Find where the given text appears and provide that cell's center as (x, y) coordinate. 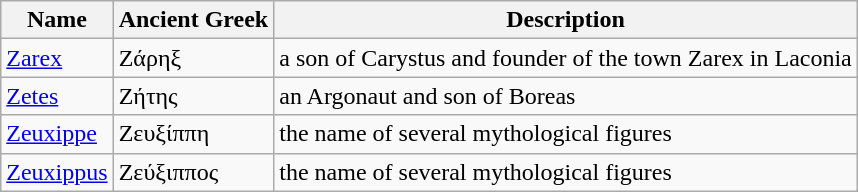
an Argonaut and son of Boreas (566, 96)
Ancient Greek (194, 20)
Zetes (57, 96)
Zeuxippus (57, 172)
Name (57, 20)
Ζεύξιππος (194, 172)
Ζάρηξ (194, 58)
Zarex (57, 58)
a son of Carystus and founder of the town Zarex in Laconia (566, 58)
Ζήτης (194, 96)
Description (566, 20)
Zeuxippe (57, 134)
Ζευξίππη (194, 134)
